Pinpoint the cell where the given text exists, returning its (X, Y) midpoint coordinate. 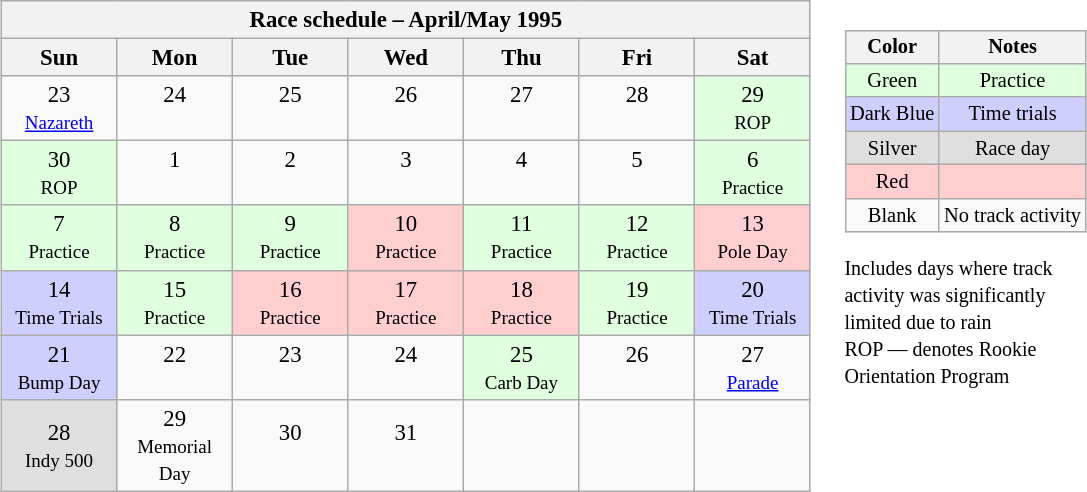
Color (892, 47)
Red (892, 182)
20Time Trials (753, 302)
29Memorial Day (175, 445)
Tue (290, 58)
23Nazareth (59, 108)
Time trials (1012, 114)
No track activity (1012, 215)
5 (637, 174)
Thu (522, 58)
10Practice (406, 238)
Wed (406, 58)
12Practice (637, 238)
27Parade (753, 368)
18Practice (522, 302)
Sun (59, 58)
4 (522, 174)
15Practice (175, 302)
11Practice (522, 238)
3 (406, 174)
27 (522, 108)
9Practice (290, 238)
Notes (1012, 47)
8Practice (175, 238)
28 (637, 108)
23 (290, 368)
28Indy 500 (59, 445)
30ROP (59, 174)
29ROP (753, 108)
30 (290, 445)
31 (406, 445)
Fri (637, 58)
Silver (892, 148)
6Practice (753, 174)
2 (290, 174)
Race day (1012, 148)
21Bump Day (59, 368)
Sat (753, 58)
Mon (175, 58)
Dark Blue (892, 114)
19Practice (637, 302)
14Time Trials (59, 302)
7Practice (59, 238)
Race schedule – April/May 1995 (406, 20)
Blank (892, 215)
13Pole Day (753, 238)
Practice (1012, 81)
25Carb Day (522, 368)
16Practice (290, 302)
25 (290, 108)
22 (175, 368)
Green (892, 81)
17Practice (406, 302)
1 (175, 174)
